Locate the cell with the specified text and output its [X, Y] center coordinate. 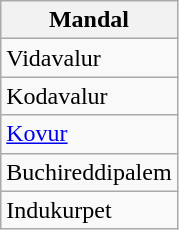
Vidavalur [89, 58]
Buchireddipalem [89, 172]
Kodavalur [89, 96]
Mandal [89, 20]
Indukurpet [89, 210]
Kovur [89, 134]
